Provide the [x, y] coordinate of the cell's center where the given text is located.  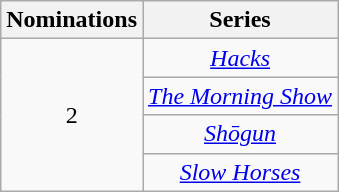
Shōgun [240, 134]
Slow Horses [240, 172]
Series [240, 20]
The Morning Show [240, 96]
Hacks [240, 58]
2 [72, 115]
Nominations [72, 20]
